Find where the given text appears and provide that cell's center as [X, Y] coordinate. 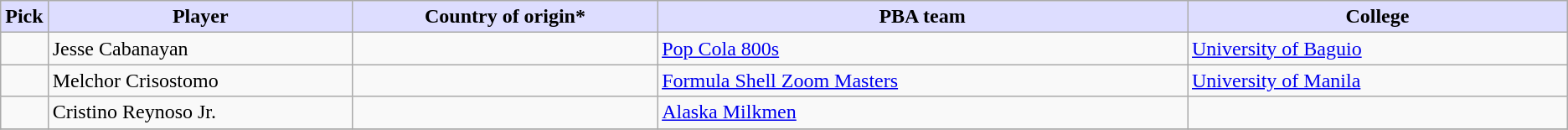
College [1378, 17]
University of Baguio [1378, 49]
Pick [24, 17]
Player [200, 17]
Pop Cola 800s [923, 49]
Cristino Reynoso Jr. [200, 112]
Melchor Crisostomo [200, 81]
Formula Shell Zoom Masters [923, 81]
Alaska Milkmen [923, 112]
PBA team [923, 17]
University of Manila [1378, 81]
Jesse Cabanayan [200, 49]
Country of origin* [504, 17]
